Capture the cell that displays the provided text and extract its (X, Y) central coordinate. 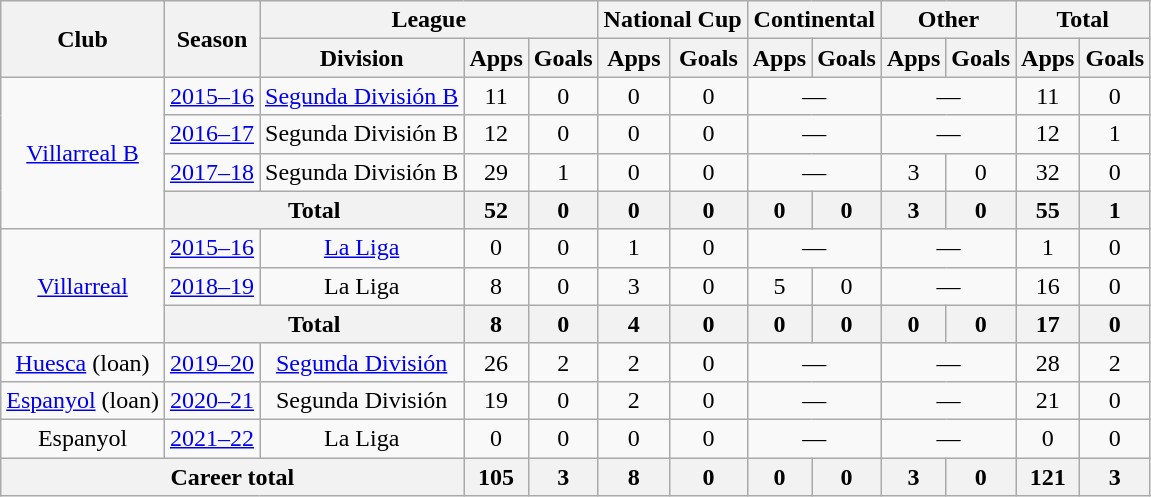
121 (1048, 477)
19 (496, 400)
55 (1048, 210)
Villarreal (83, 286)
Season (212, 39)
Huesca (loan) (83, 362)
4 (634, 324)
26 (496, 362)
Club (83, 39)
2018–19 (212, 286)
28 (1048, 362)
Espanyol (loan) (83, 400)
2016–17 (212, 134)
Villarreal B (83, 153)
League (430, 20)
Division (362, 58)
2020–21 (212, 400)
Continental (814, 20)
17 (1048, 324)
29 (496, 172)
National Cup (672, 20)
16 (1048, 286)
105 (496, 477)
2021–22 (212, 438)
Career total (232, 477)
32 (1048, 172)
2019–20 (212, 362)
Espanyol (83, 438)
5 (779, 286)
52 (496, 210)
2017–18 (212, 172)
21 (1048, 400)
Other (948, 20)
